Search for the cell housing the specified text and yield its [x, y] center coordinate. 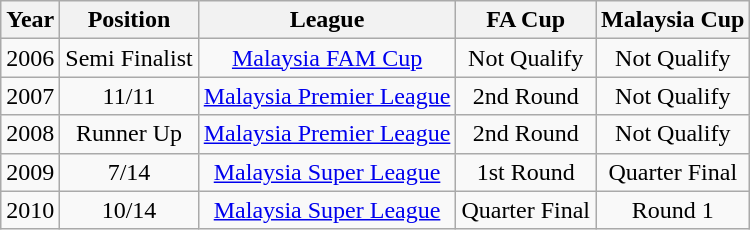
2010 [30, 210]
FA Cup [526, 20]
Year [30, 20]
League [327, 20]
10/14 [129, 210]
Runner Up [129, 134]
Malaysia FAM Cup [327, 58]
Malaysia Cup [673, 20]
2008 [30, 134]
Round 1 [673, 210]
11/11 [129, 96]
7/14 [129, 172]
2009 [30, 172]
Position [129, 20]
2007 [30, 96]
2006 [30, 58]
Semi Finalist [129, 58]
1st Round [526, 172]
